Return (X, Y) of the center of cell containing provided text 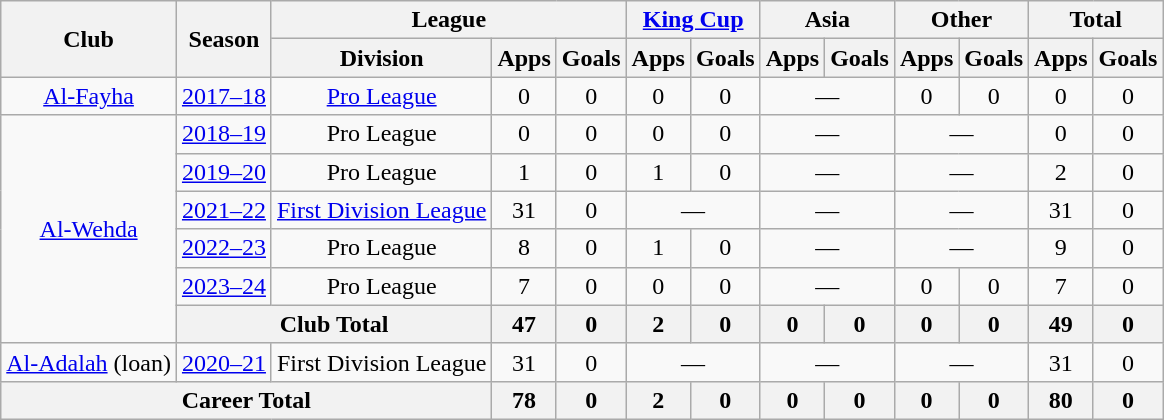
Club Total (334, 324)
Al-Fayha (89, 96)
Other (961, 20)
2021–22 (224, 210)
80 (1061, 400)
Asia (827, 20)
8 (524, 248)
Al-Wehda (89, 229)
Career Total (246, 400)
9 (1061, 248)
78 (524, 400)
Club (89, 39)
King Cup (693, 20)
49 (1061, 324)
Total (1096, 20)
2023–24 (224, 286)
League (448, 20)
Division (381, 58)
2022–23 (224, 248)
2019–20 (224, 172)
2017–18 (224, 96)
Season (224, 39)
2018–19 (224, 134)
2020–21 (224, 362)
47 (524, 324)
Al-Adalah (loan) (89, 362)
